Find where the given text appears and provide that cell's center as (x, y) coordinate. 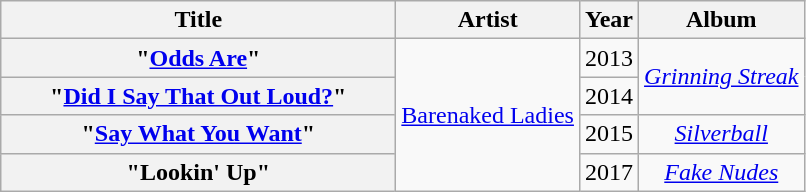
2017 (608, 172)
2014 (608, 96)
2015 (608, 134)
"Lookin' Up" (198, 172)
Fake Nudes (722, 172)
"Did I Say That Out Loud?" (198, 96)
Barenaked Ladies (488, 115)
2013 (608, 58)
Title (198, 20)
Artist (488, 20)
"Odds Are" (198, 58)
"Say What You Want" (198, 134)
Album (722, 20)
Year (608, 20)
Grinning Streak (722, 77)
Silverball (722, 134)
